Detect which cell encompasses the target text, then output its (x, y) center coordinate. 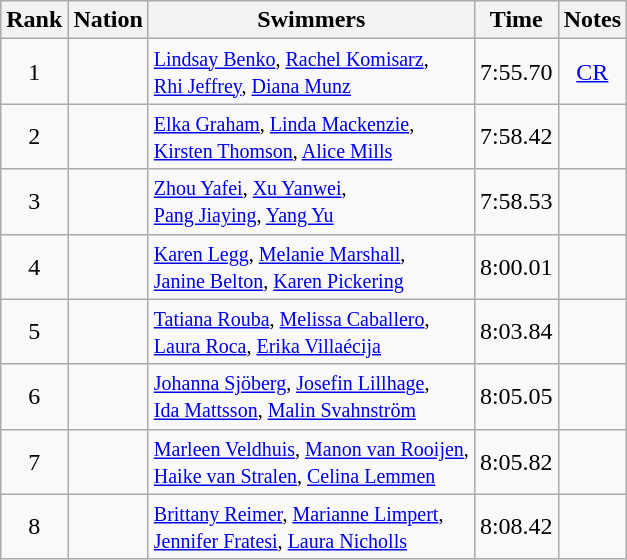
8 (34, 526)
4 (34, 266)
Time (516, 20)
6 (34, 396)
1 (34, 72)
5 (34, 332)
8:05.82 (516, 462)
Marleen Veldhuis, Manon van Rooijen, Haike van Stralen, Celina Lemmen (311, 462)
8:03.84 (516, 332)
Rank (34, 20)
7:58.42 (516, 136)
8:08.42 (516, 526)
8:00.01 (516, 266)
Tatiana Rouba, Melissa Caballero, Laura Roca, Erika Villaécija (311, 332)
7:55.70 (516, 72)
7 (34, 462)
CR (592, 72)
7:58.53 (516, 202)
Lindsay Benko, Rachel Komisarz, Rhi Jeffrey, Diana Munz (311, 72)
Notes (592, 20)
Zhou Yafei, Xu Yanwei, Pang Jiaying, Yang Yu (311, 202)
Swimmers (311, 20)
2 (34, 136)
Elka Graham, Linda Mackenzie, Kirsten Thomson, Alice Mills (311, 136)
8:05.05 (516, 396)
Brittany Reimer, Marianne Limpert, Jennifer Fratesi, Laura Nicholls (311, 526)
Karen Legg, Melanie Marshall, Janine Belton, Karen Pickering (311, 266)
Nation (108, 20)
Johanna Sjöberg, Josefin Lillhage, Ida Mattsson, Malin Svahnström (311, 396)
3 (34, 202)
